Search for the cell housing the specified text and yield its (X, Y) center coordinate. 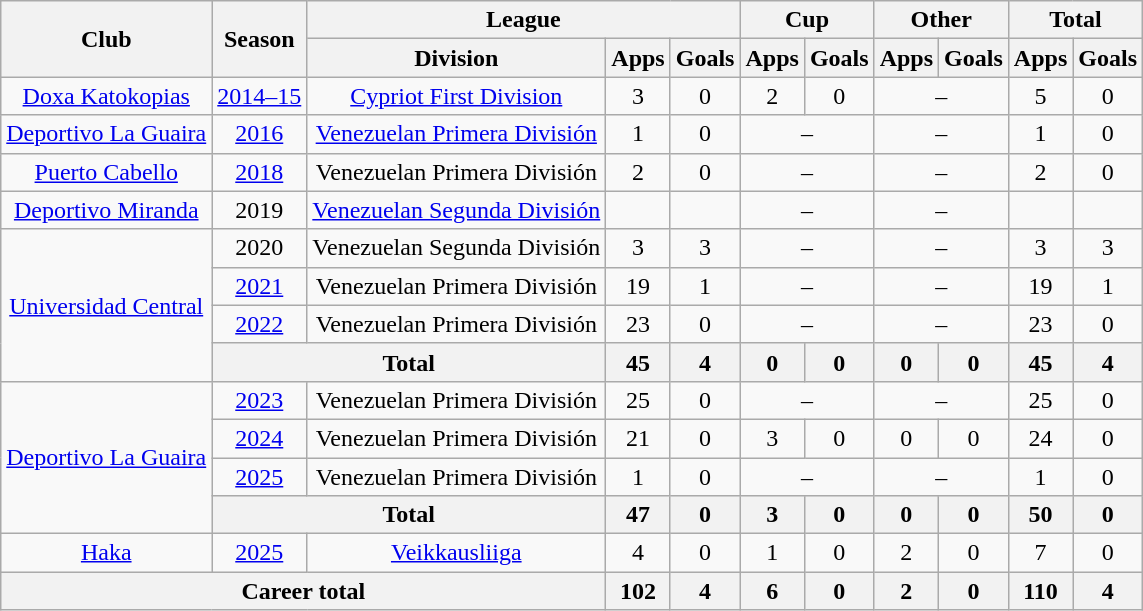
League (524, 20)
2024 (260, 438)
Season (260, 39)
110 (1040, 591)
5 (1040, 96)
Division (456, 58)
Club (106, 39)
Haka (106, 553)
2019 (260, 210)
Universidad Central (106, 305)
6 (772, 591)
2022 (260, 324)
2023 (260, 400)
7 (1040, 553)
2020 (260, 248)
Veikkausliiga (456, 553)
Deportivo Miranda (106, 210)
2018 (260, 172)
47 (638, 515)
Other (941, 20)
2014–15 (260, 96)
Career total (304, 591)
24 (1040, 438)
21 (638, 438)
Puerto Cabello (106, 172)
50 (1040, 515)
2021 (260, 286)
2016 (260, 134)
Cypriot First Division (456, 96)
102 (638, 591)
Doxa Katokopias (106, 96)
Cup (807, 20)
